Extract the [x, y] coordinate from the center of the cell holding the provided text.  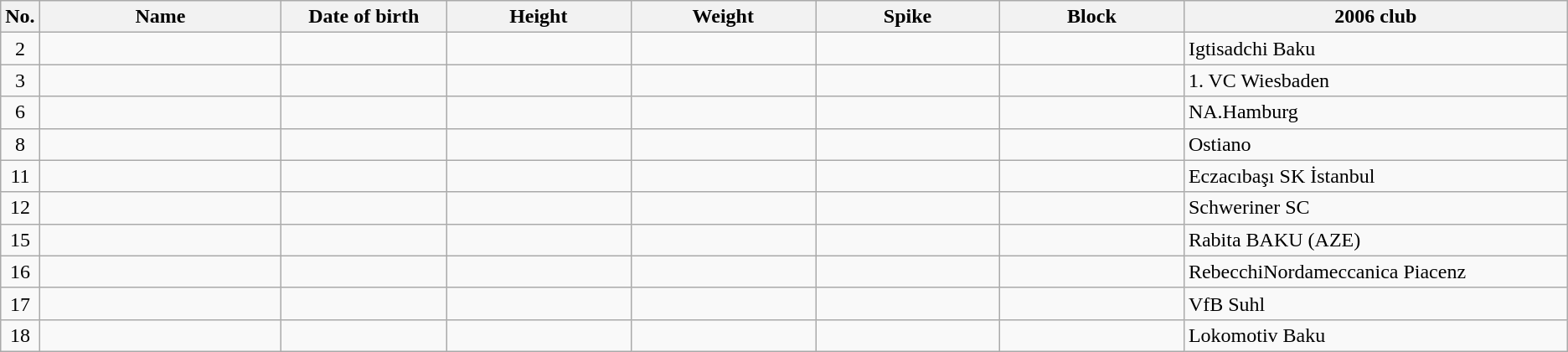
17 [20, 303]
11 [20, 176]
VfB Suhl [1375, 303]
Schweriner SC [1375, 208]
6 [20, 112]
3 [20, 80]
18 [20, 335]
2 [20, 49]
Weight [724, 17]
RebecchiNordameccanica Piacenz [1375, 272]
Ostiano [1375, 144]
15 [20, 240]
Igtisadchi Baku [1375, 49]
Eczacıbaşı SK İstanbul [1375, 176]
Rabita BAKU (AZE) [1375, 240]
Spike [908, 17]
Block [1091, 17]
1. VC Wiesbaden [1375, 80]
2006 club [1375, 17]
Lokomotiv Baku [1375, 335]
NA.Hamburg [1375, 112]
Name [161, 17]
Date of birth [364, 17]
Height [539, 17]
12 [20, 208]
8 [20, 144]
16 [20, 272]
No. [20, 17]
